Search for the cell housing the specified text and yield its (X, Y) center coordinate. 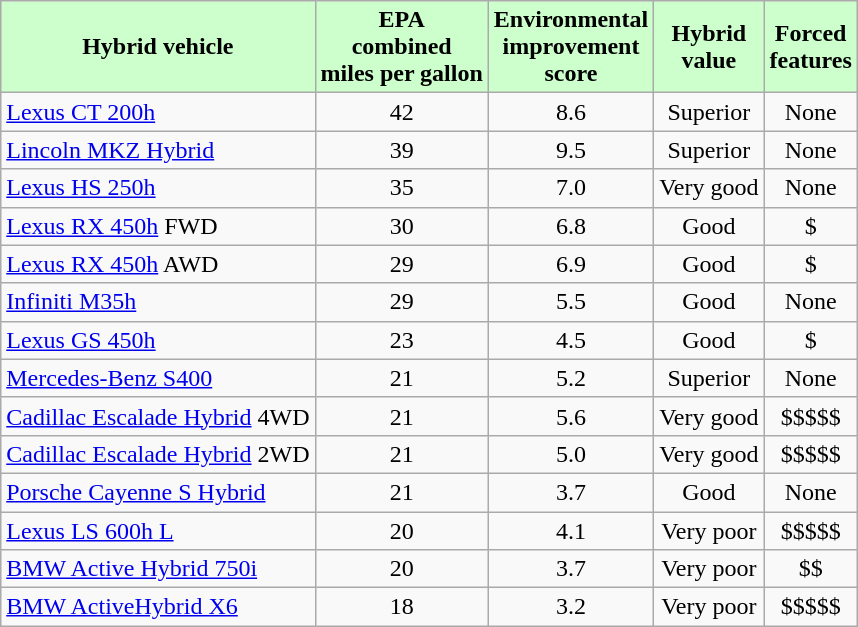
30 (402, 226)
23 (402, 340)
4.1 (570, 531)
4.5 (570, 340)
Lincoln MKZ Hybrid (158, 150)
Lexus HS 250h (158, 188)
Cadillac Escalade Hybrid 2WD (158, 454)
Hybrid value (709, 47)
Hybrid vehicle (158, 47)
BMW Active Hybrid 750i (158, 569)
BMW ActiveHybrid X6 (158, 607)
Environmentalimprovement score (570, 47)
5.2 (570, 378)
Lexus RX 450h AWD (158, 264)
35 (402, 188)
Forcedfeatures (810, 47)
$$ (810, 569)
5.0 (570, 454)
Mercedes-Benz S400 (158, 378)
6.8 (570, 226)
9.5 (570, 150)
Lexus RX 450h FWD (158, 226)
8.6 (570, 112)
7.0 (570, 188)
Lexus GS 450h (158, 340)
39 (402, 150)
5.6 (570, 416)
5.5 (570, 302)
42 (402, 112)
18 (402, 607)
Infiniti M35h (158, 302)
Lexus LS 600h L (158, 531)
6.9 (570, 264)
Lexus CT 200h (158, 112)
Cadillac Escalade Hybrid 4WD (158, 416)
3.2 (570, 607)
Porsche Cayenne S Hybrid (158, 492)
EPA combinedmiles per gallon (402, 47)
